Scan for the cell matching the given text and deliver its [x, y] coordinate at center. 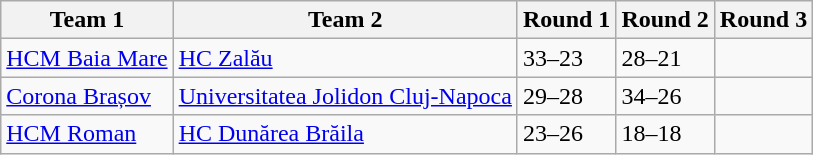
33–23 [566, 58]
HC Zalău [345, 58]
18–18 [665, 134]
Round 1 [566, 20]
34–26 [665, 96]
29–28 [566, 96]
Corona Brașov [87, 96]
HCM Baia Mare [87, 58]
23–26 [566, 134]
HC Dunărea Brăila [345, 134]
Round 2 [665, 20]
Round 3 [763, 20]
Team 1 [87, 20]
Universitatea Jolidon Cluj-Napoca [345, 96]
Team 2 [345, 20]
28–21 [665, 58]
HCM Roman [87, 134]
